Locate the cell with the specified text and output its [x, y] center coordinate. 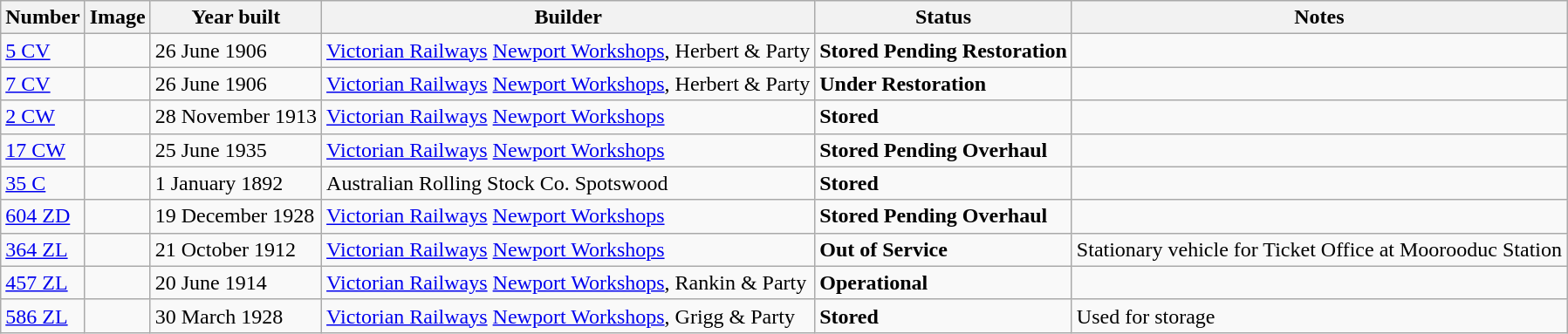
364 ZL [43, 249]
20 June 1914 [236, 283]
Under Restoration [944, 84]
7 CV [43, 84]
Notes [1319, 17]
Victorian Railways Newport Workshops, Rankin & Party [569, 283]
Image [117, 17]
25 June 1935 [236, 150]
Status [944, 17]
457 ZL [43, 283]
Builder [569, 17]
Year built [236, 17]
Stationary vehicle for Ticket Office at Moorooduc Station [1319, 249]
604 ZD [43, 216]
Operational [944, 283]
Out of Service [944, 249]
17 CW [43, 150]
28 November 1913 [236, 117]
Used for storage [1319, 316]
Number [43, 17]
Stored Pending Restoration [944, 51]
30 March 1928 [236, 316]
19 December 1928 [236, 216]
Australian Rolling Stock Co. Spotswood [569, 183]
Victorian Railways Newport Workshops, Grigg & Party [569, 316]
586 ZL [43, 316]
1 January 1892 [236, 183]
5 CV [43, 51]
21 October 1912 [236, 249]
2 CW [43, 117]
35 C [43, 183]
